Return (x, y) of the center of cell containing provided text 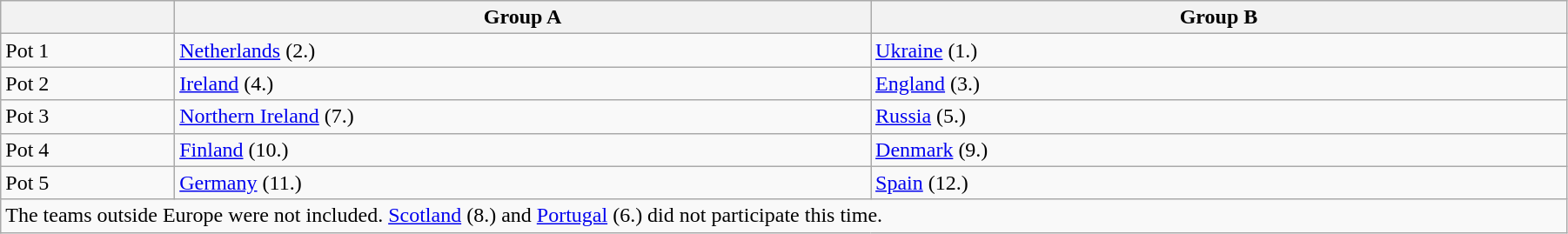
Netherlands (2.) (523, 50)
Finland (10.) (523, 150)
Spain (12.) (1219, 183)
The teams outside Europe were not included. Scotland (8.) and Portugal (6.) did not participate this time. (784, 216)
Pot 3 (88, 117)
Group A (523, 17)
Denmark (9.) (1219, 150)
Russia (5.) (1219, 117)
Pot 5 (88, 183)
England (3.) (1219, 84)
Pot 2 (88, 84)
Germany (11.) (523, 183)
Pot 1 (88, 50)
Ukraine (1.) (1219, 50)
Pot 4 (88, 150)
Group B (1219, 17)
Northern Ireland (7.) (523, 117)
Ireland (4.) (523, 84)
